Output the (X, Y) coordinate of the center of the cell containing the given text.  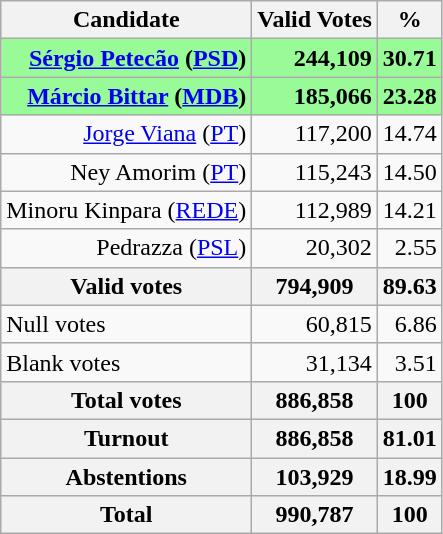
244,109 (315, 58)
794,909 (315, 286)
Blank votes (126, 362)
89.63 (410, 286)
18.99 (410, 477)
6.86 (410, 324)
Total votes (126, 400)
14.50 (410, 172)
Ney Amorim (PT) (126, 172)
Jorge Viana (PT) (126, 134)
81.01 (410, 438)
Minoru Kinpara (REDE) (126, 210)
115,243 (315, 172)
3.51 (410, 362)
Valid Votes (315, 20)
Márcio Bittar (MDB) (126, 96)
185,066 (315, 96)
31,134 (315, 362)
30.71 (410, 58)
117,200 (315, 134)
20,302 (315, 248)
Sérgio Petecão (PSD) (126, 58)
% (410, 20)
Total (126, 515)
14.74 (410, 134)
60,815 (315, 324)
Valid votes (126, 286)
23.28 (410, 96)
103,929 (315, 477)
Null votes (126, 324)
Candidate (126, 20)
Pedrazza (PSL) (126, 248)
2.55 (410, 248)
Abstentions (126, 477)
990,787 (315, 515)
112,989 (315, 210)
Turnout (126, 438)
14.21 (410, 210)
